Pinpoint the cell where the given text exists, returning its [x, y] midpoint coordinate. 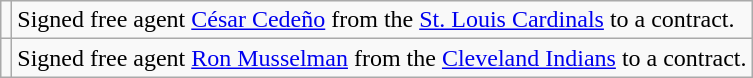
Signed free agent Ron Musselman from the Cleveland Indians to a contract. [382, 58]
Signed free agent César Cedeño from the St. Louis Cardinals to a contract. [382, 20]
